Determine the [X, Y] coordinate at the center of the cell enclosing the given text.  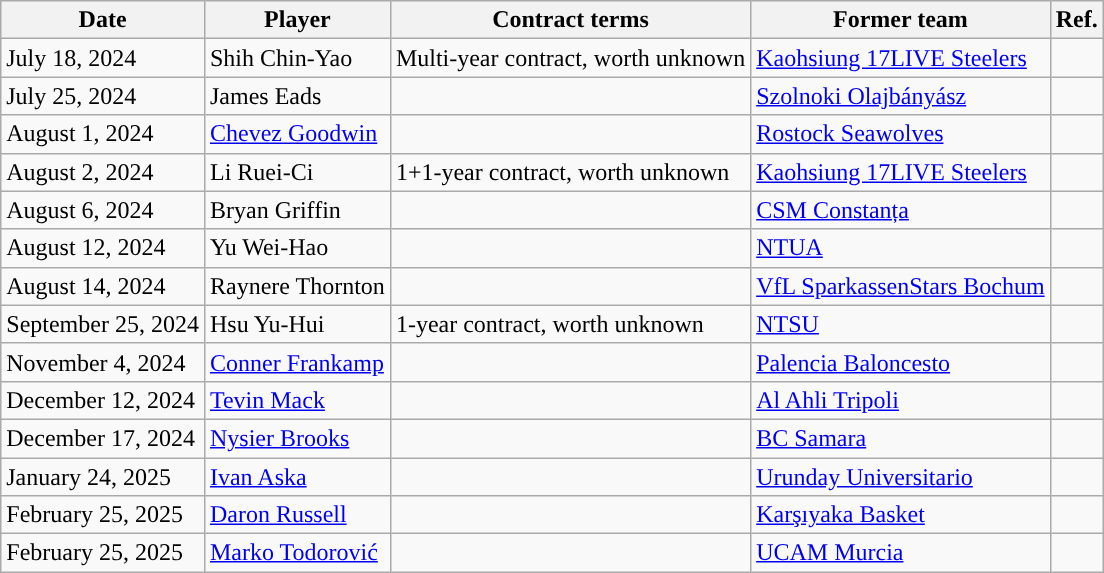
August 1, 2024 [103, 134]
July 25, 2024 [103, 96]
UCAM Murcia [900, 553]
November 4, 2024 [103, 362]
NTUA [900, 248]
Date [103, 20]
July 18, 2024 [103, 58]
Bryan Griffin [297, 210]
James Eads [297, 96]
Chevez Goodwin [297, 134]
Ivan Aska [297, 477]
Karşıyaka Basket [900, 515]
CSM Constanța [900, 210]
Hsu Yu-Hui [297, 324]
Yu Wei-Hao [297, 248]
Rostock Seawolves [900, 134]
Ref. [1076, 20]
August 6, 2024 [103, 210]
Raynere Thornton [297, 286]
1-year contract, worth unknown [570, 324]
Urunday Universitario [900, 477]
Li Ruei-Ci [297, 172]
December 12, 2024 [103, 400]
Szolnoki Olajbányász [900, 96]
August 2, 2024 [103, 172]
Conner Frankamp [297, 362]
1+1-year contract, worth unknown [570, 172]
Al Ahli Tripoli [900, 400]
Palencia Baloncesto [900, 362]
Nysier Brooks [297, 438]
NTSU [900, 324]
Player [297, 20]
August 14, 2024 [103, 286]
Shih Chin-Yao [297, 58]
August 12, 2024 [103, 248]
Multi-year contract, worth unknown [570, 58]
January 24, 2025 [103, 477]
Contract terms [570, 20]
Daron Russell [297, 515]
VfL SparkassenStars Bochum [900, 286]
Former team [900, 20]
September 25, 2024 [103, 324]
BC Samara [900, 438]
December 17, 2024 [103, 438]
Marko Todorović [297, 553]
Tevin Mack [297, 400]
